Return (x, y) of the center of cell containing provided text 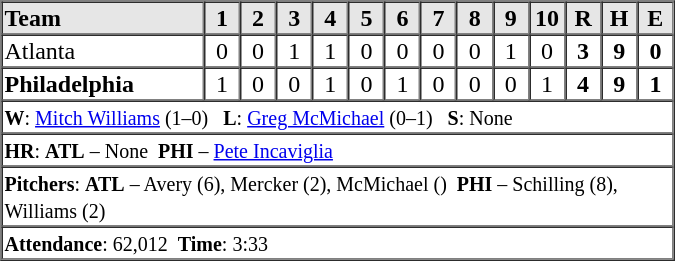
8 (475, 18)
7 (439, 18)
6 (402, 18)
Attendance: 62,012 Time: 3:33 (338, 242)
10 (547, 18)
HR: ATL – None PHI – Pete Incaviglia (338, 150)
Team (103, 18)
Pitchers: ATL – Avery (6), Mercker (2), McMichael () PHI – Schilling (8), Williams (2) (338, 196)
5 (366, 18)
Atlanta (103, 50)
Philadelphia (103, 84)
2 (258, 18)
W: Mitch Williams (1–0) L: Greg McMichael (0–1) S: None (338, 116)
R (583, 18)
H (619, 18)
E (655, 18)
